Identify which cell holds the provided text, then report its [X, Y] central coordinate. 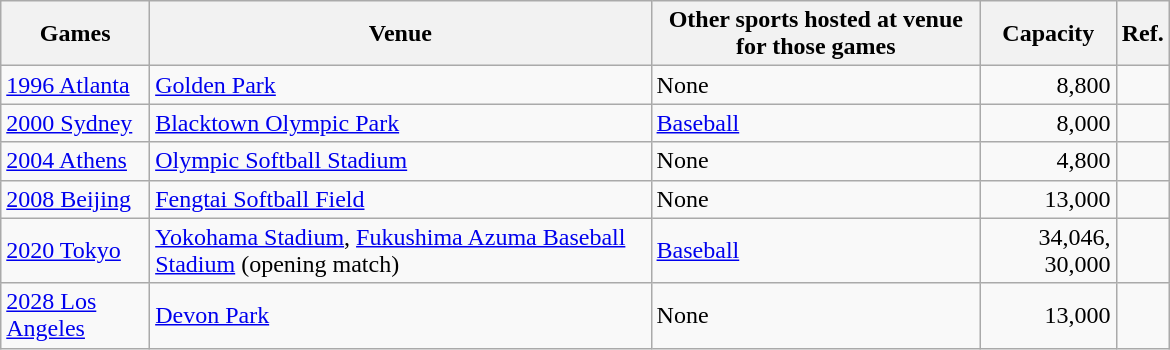
Fengtai Softball Field [400, 199]
Games [76, 34]
Capacity [1049, 34]
4,800 [1049, 161]
8,000 [1049, 123]
Yokohama Stadium, Fukushima Azuma Baseball Stadium (opening match) [400, 250]
8,800 [1049, 85]
Ref. [1142, 34]
2008 Beijing [76, 199]
Blacktown Olympic Park [400, 123]
Devon Park [400, 316]
34,046, 30,000 [1049, 250]
2020 Tokyo [76, 250]
Golden Park [400, 85]
2028 Los Angeles [76, 316]
Venue [400, 34]
2000 Sydney [76, 123]
1996 Atlanta [76, 85]
Other sports hosted at venue for those games [816, 34]
2004 Athens [76, 161]
Olympic Softball Stadium [400, 161]
